Extract the (x, y) coordinate from the center of the cell holding the provided text.  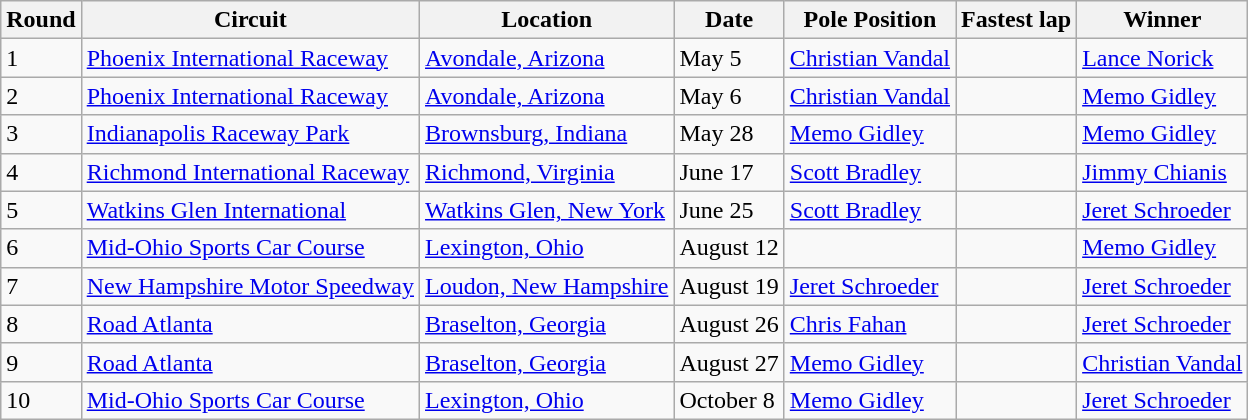
Richmond, Virginia (547, 172)
Pole Position (870, 20)
6 (41, 248)
June 25 (729, 210)
May 28 (729, 134)
3 (41, 134)
New Hampshire Motor Speedway (250, 286)
Date (729, 20)
Chris Fahan (870, 324)
Jimmy Chianis (1162, 172)
Watkins Glen, New York (547, 210)
7 (41, 286)
Winner (1162, 20)
Watkins Glen International (250, 210)
October 8 (729, 400)
August 19 (729, 286)
Loudon, New Hampshire (547, 286)
Fastest lap (1016, 20)
2 (41, 96)
9 (41, 362)
Location (547, 20)
Lance Norick (1162, 58)
August 27 (729, 362)
Indianapolis Raceway Park (250, 134)
Brownsburg, Indiana (547, 134)
Circuit (250, 20)
August 26 (729, 324)
Round (41, 20)
Richmond International Raceway (250, 172)
8 (41, 324)
May 6 (729, 96)
4 (41, 172)
10 (41, 400)
5 (41, 210)
August 12 (729, 248)
June 17 (729, 172)
May 5 (729, 58)
1 (41, 58)
